Return [x, y] of the center of cell containing provided text 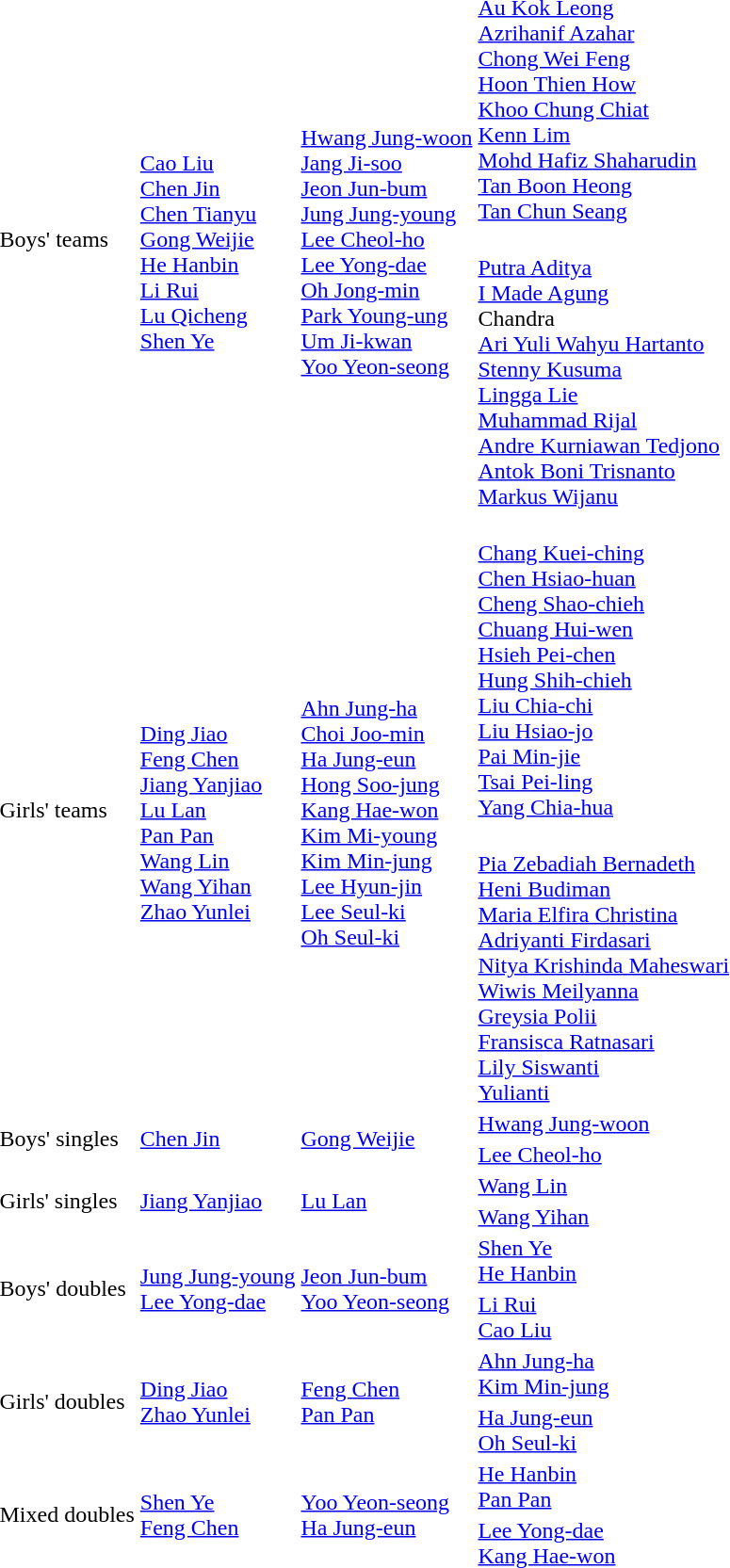
Jung Jung-young Lee Yong-dae [218, 1288]
Jeon Jun-bum Yoo Yeon-seong [386, 1288]
Chen Jin [218, 1140]
Lu Lan [386, 1202]
Ding Jiao Zhao Yunlei [218, 1401]
Feng Chen Pan Pan [386, 1401]
Ding JiaoFeng ChenJiang YanjiaoLu LanPan PanWang LinWang YihanZhao Yunlei [218, 810]
Ahn Jung-haChoi Joo-minHa Jung-eunHong Soo-jungKang Hae-wonKim Mi-youngKim Min-jungLee Hyun-jinLee Seul-kiOh Seul-ki [386, 810]
Jiang Yanjiao [218, 1202]
Gong Weijie [386, 1140]
